Provide the [X, Y] coordinate of the cell's center where the given text is located.  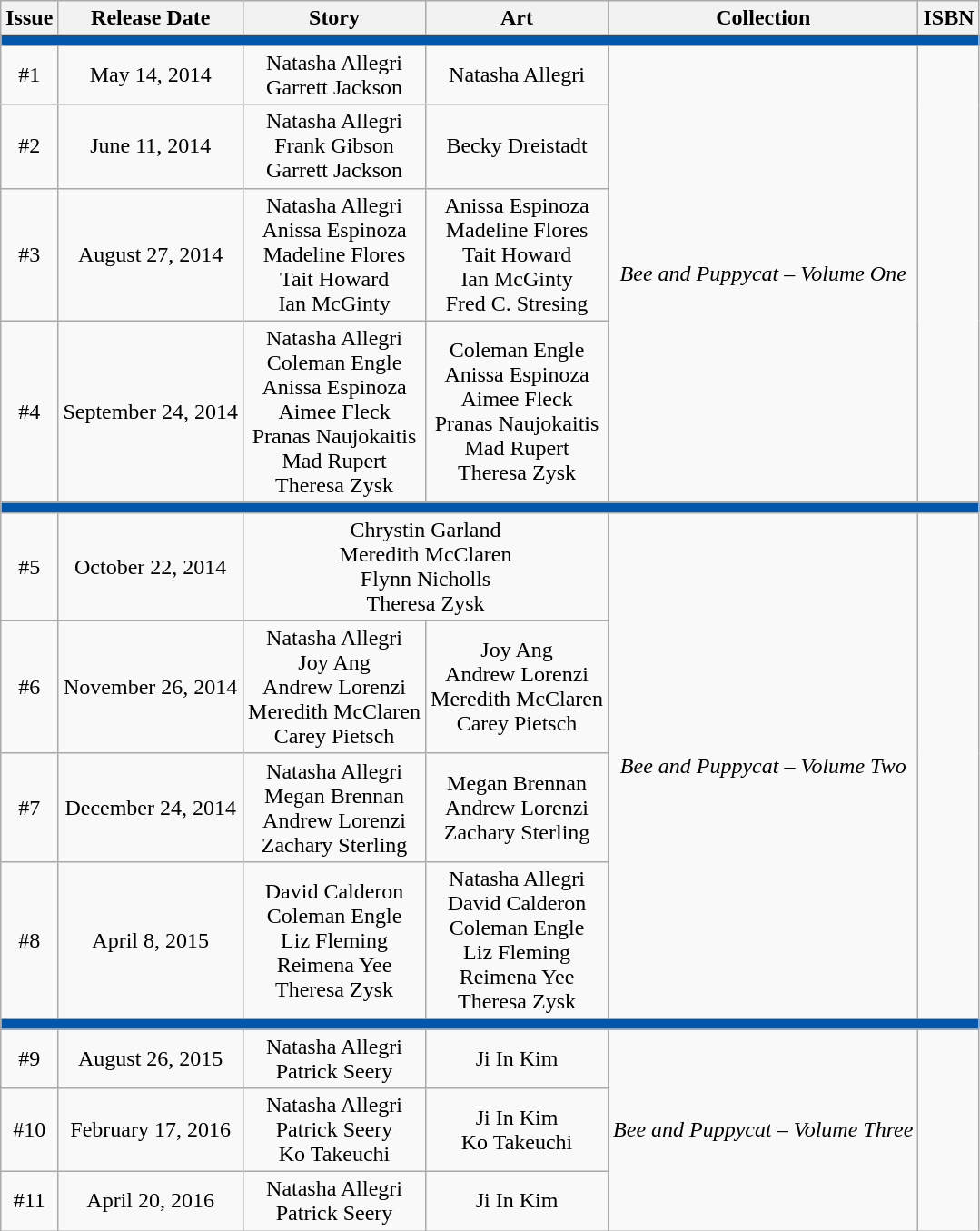
#10 [29, 1130]
#11 [29, 1201]
June 11, 2014 [151, 146]
Coleman EngleAnissa EspinozaAimee FleckPranas NaujokaitisMad RupertTheresa Zysk [518, 412]
Natasha AllegriFrank GibsonGarrett Jackson [334, 146]
Joy AngAndrew LorenziMeredith McClarenCarey Pietsch [518, 687]
September 24, 2014 [151, 412]
Natasha AllegriMegan BrennanAndrew LorenziZachary Sterling [334, 807]
Natasha AllegriDavid CalderonColeman EngleLiz FlemingReimena YeeTheresa Zysk [518, 939]
Ji In KimKo Takeuchi [518, 1130]
December 24, 2014 [151, 807]
Natasha AllegriColeman EngleAnissa EspinozaAimee FleckPranas NaujokaitisMad RupertTheresa Zysk [334, 412]
Natasha Allegri [518, 74]
Bee and Puppycat – Volume Three [763, 1129]
Megan BrennanAndrew LorenziZachary Sterling [518, 807]
Natasha AllegriPatrick SeeryKo Takeuchi [334, 1130]
#3 [29, 254]
Release Date [151, 18]
November 26, 2014 [151, 687]
#5 [29, 567]
#7 [29, 807]
Collection [763, 18]
April 8, 2015 [151, 939]
Bee and Puppycat – Volume Two [763, 765]
August 26, 2015 [151, 1057]
Natasha AllegriAnissa EspinozaMadeline FloresTait HowardIan McGinty [334, 254]
October 22, 2014 [151, 567]
Becky Dreistadt [518, 146]
Art [518, 18]
#6 [29, 687]
August 27, 2014 [151, 254]
Story [334, 18]
#9 [29, 1057]
Anissa EspinozaMadeline FloresTait HowardIan McGintyFred C. Stresing [518, 254]
May 14, 2014 [151, 74]
April 20, 2016 [151, 1201]
#8 [29, 939]
Bee and Puppycat – Volume One [763, 274]
#2 [29, 146]
#1 [29, 74]
February 17, 2016 [151, 1130]
Issue [29, 18]
Natasha AllegriJoy AngAndrew LorenziMeredith McClarenCarey Pietsch [334, 687]
#4 [29, 412]
ISBN [948, 18]
Natasha AllegriGarrett Jackson [334, 74]
David CalderonColeman EngleLiz FlemingReimena YeeTheresa Zysk [334, 939]
Chrystin GarlandMeredith McClarenFlynn NichollsTheresa Zysk [426, 567]
